Provide the [X, Y] coordinate of the cell's center where the given text is located.  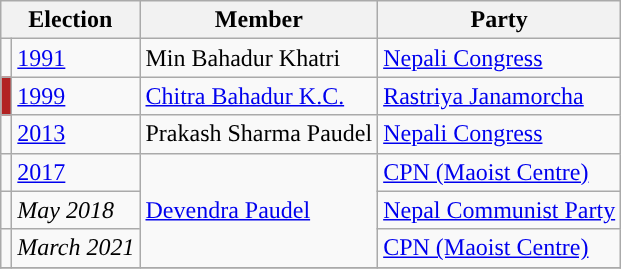
Election [70, 20]
1999 [76, 96]
May 2018 [76, 210]
2017 [76, 172]
March 2021 [76, 248]
Party [500, 20]
Devendra Paudel [259, 210]
Member [259, 20]
1991 [76, 58]
Nepal Communist Party [500, 210]
2013 [76, 134]
Rastriya Janamorcha [500, 96]
Chitra Bahadur K.C. [259, 96]
Min Bahadur Khatri [259, 58]
Prakash Sharma Paudel [259, 134]
